Determine the [X, Y] coordinate at the center of the cell enclosing the given text.  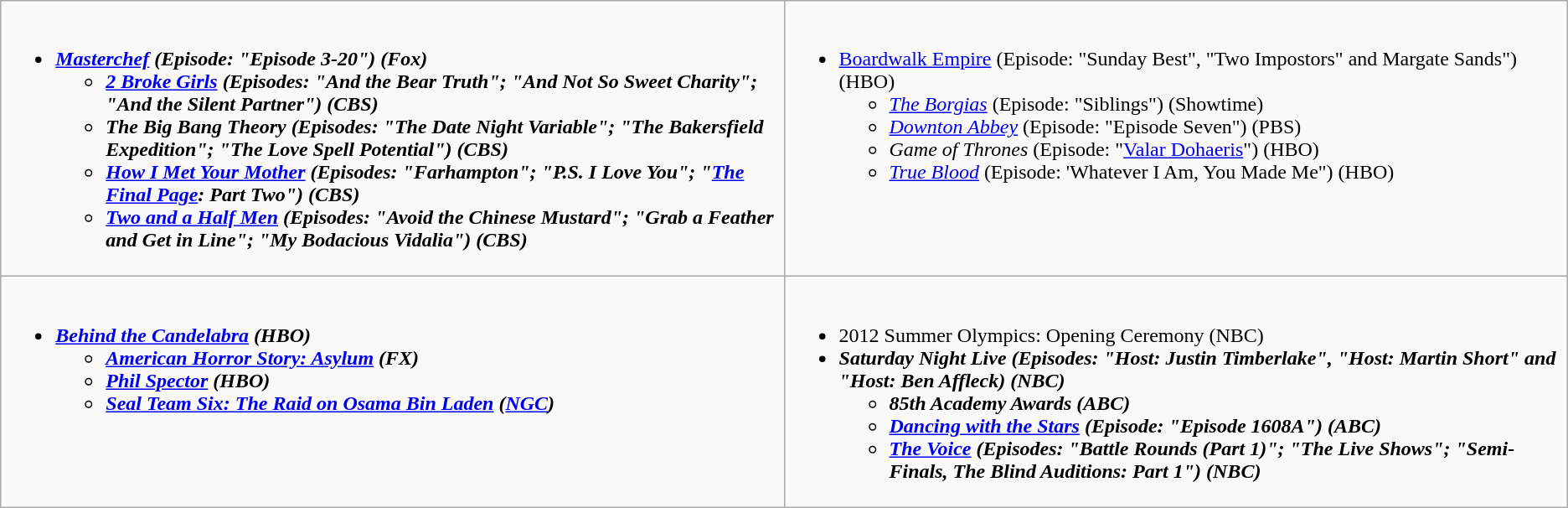
Behind the Candelabra (HBO)American Horror Story: Asylum (FX)Phil Spector (HBO)Seal Team Six: The Raid on Osama Bin Laden (NGC) [392, 392]
